Return (x, y) of the center of cell containing provided text 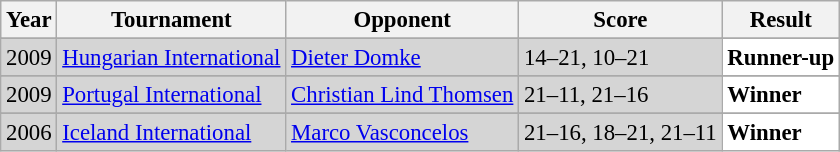
Runner-up (780, 58)
21–16, 18–21, 21–11 (620, 133)
Tournament (172, 20)
Iceland International (172, 133)
21–11, 21–16 (620, 95)
Hungarian International (172, 58)
Portugal International (172, 95)
Dieter Domke (402, 58)
14–21, 10–21 (620, 58)
Score (620, 20)
Marco Vasconcelos (402, 133)
Result (780, 20)
Christian Lind Thomsen (402, 95)
Opponent (402, 20)
2006 (29, 133)
Year (29, 20)
